For the text-containing cell, return its midpoint in (X, Y) coordinate format. 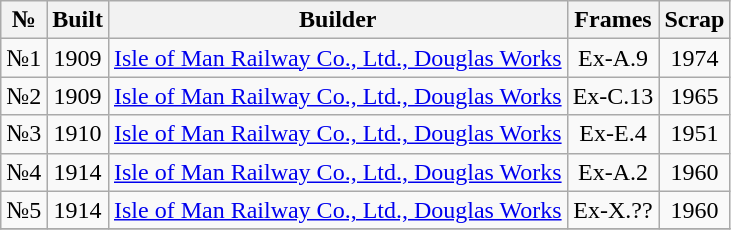
1910 (78, 134)
Ex-C.13 (613, 96)
№5 (24, 210)
1974 (694, 58)
1965 (694, 96)
Frames (613, 20)
1951 (694, 134)
Ex-E.4 (613, 134)
№1 (24, 58)
№4 (24, 172)
№ (24, 20)
Ex-X.?? (613, 210)
№2 (24, 96)
Builder (338, 20)
Ex-A.9 (613, 58)
№3 (24, 134)
Ex-A.2 (613, 172)
Built (78, 20)
Scrap (694, 20)
